Detect which cell encompasses the target text, then output its (x, y) center coordinate. 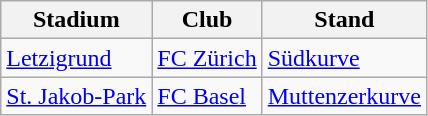
Club (207, 20)
FC Zürich (207, 58)
FC Basel (207, 96)
Stadium (76, 20)
St. Jakob-Park (76, 96)
Südkurve (344, 58)
Stand (344, 20)
Letzigrund (76, 58)
Muttenzerkurve (344, 96)
